Extract the [X, Y] coordinate from the center of the cell holding the provided text.  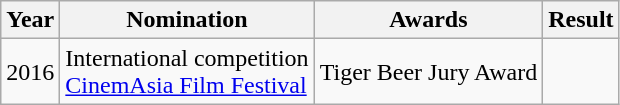
International competitionCinemAsia Film Festival [187, 72]
Year [30, 20]
2016 [30, 72]
Awards [428, 20]
Tiger Beer Jury Award [428, 72]
Nomination [187, 20]
Result [581, 20]
